Locate the cell with the specified text and output its (X, Y) center coordinate. 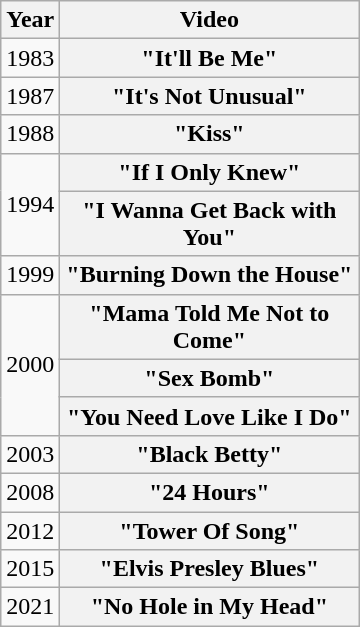
"Tower Of Song" (210, 531)
"Burning Down the House" (210, 275)
"Black Betty" (210, 454)
1999 (30, 275)
"If I Only Knew" (210, 172)
"Mama Told Me Not to Come" (210, 326)
1987 (30, 96)
1983 (30, 58)
1994 (30, 204)
2003 (30, 454)
2012 (30, 531)
2015 (30, 569)
1988 (30, 134)
2000 (30, 364)
"Sex Bomb" (210, 378)
Year (30, 20)
"24 Hours" (210, 492)
"Kiss" (210, 134)
"No Hole in My Head" (210, 607)
"It'll Be Me" (210, 58)
"Elvis Presley Blues" (210, 569)
2021 (30, 607)
Video (210, 20)
"You Need Love Like I Do" (210, 416)
2008 (30, 492)
"It's Not Unusual" (210, 96)
"I Wanna Get Back with You" (210, 224)
